Locate the cell with the specified text and output its [x, y] center coordinate. 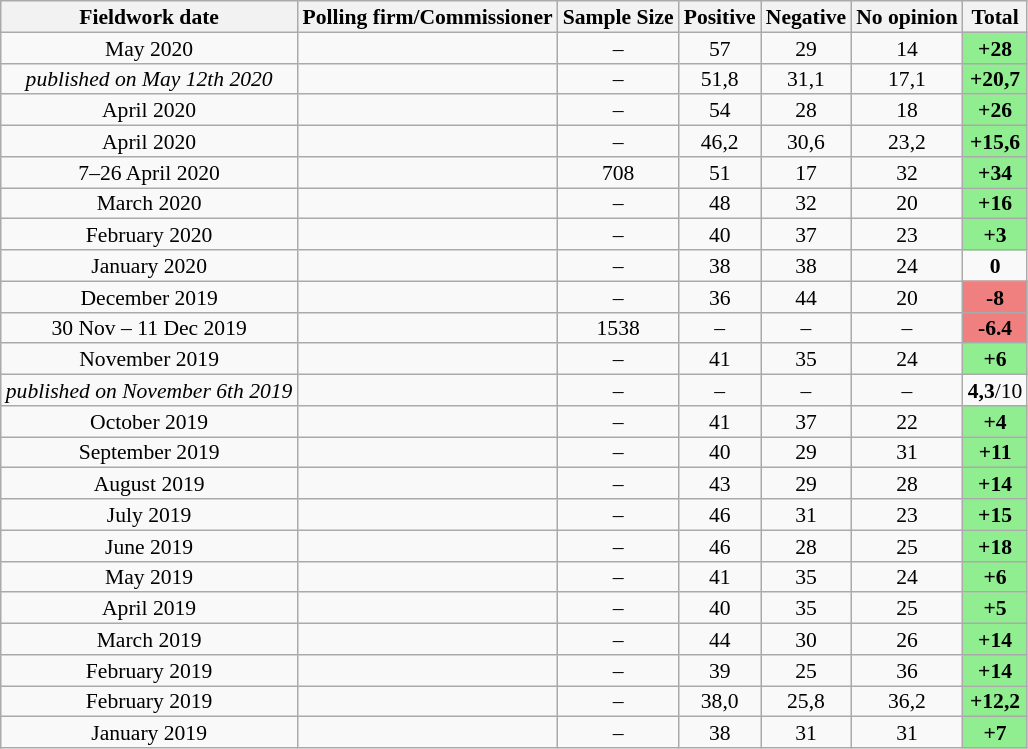
7–26 April 2020 [150, 172]
26 [907, 640]
0 [996, 266]
December 2019 [150, 296]
57 [720, 48]
+15,6 [996, 142]
17,1 [907, 78]
January 2020 [150, 266]
54 [720, 110]
51 [720, 172]
+34 [996, 172]
14 [907, 48]
4,3/10 [996, 390]
-6.4 [996, 328]
published on November 6th 2019 [150, 390]
30 Nov – 11 Dec 2019 [150, 328]
Total [996, 16]
43 [720, 484]
38,0 [720, 702]
February 2020 [150, 234]
39 [720, 670]
30,6 [806, 142]
+3 [996, 234]
48 [720, 204]
Fieldwork date [150, 16]
+7 [996, 732]
Positive [720, 16]
January 2019 [150, 732]
+16 [996, 204]
September 2019 [150, 452]
1538 [618, 328]
22 [907, 422]
18 [907, 110]
October 2019 [150, 422]
April 2019 [150, 608]
+11 [996, 452]
+15 [996, 514]
23,2 [907, 142]
May 2019 [150, 576]
March 2019 [150, 640]
May 2020 [150, 48]
No opinion [907, 16]
November 2019 [150, 360]
+18 [996, 546]
June 2019 [150, 546]
36,2 [907, 702]
+28 [996, 48]
Polling firm/Commissioner [427, 16]
+26 [996, 110]
51,8 [720, 78]
Negative [806, 16]
-8 [996, 296]
+4 [996, 422]
August 2019 [150, 484]
25,8 [806, 702]
31,1 [806, 78]
+20,7 [996, 78]
published on May 12th 2020 [150, 78]
March 2020 [150, 204]
708 [618, 172]
46,2 [720, 142]
+5 [996, 608]
Sample Size [618, 16]
July 2019 [150, 514]
+12,2 [996, 702]
17 [806, 172]
30 [806, 640]
